Scan for the cell matching the given text and deliver its (x, y) coordinate at center. 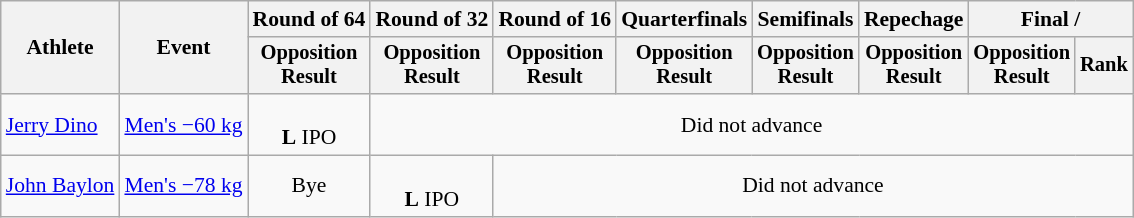
Semifinals (806, 19)
John Baylon (60, 186)
Men's −78 kg (183, 186)
Men's −60 kg (183, 124)
Quarterfinals (684, 19)
Round of 32 (432, 19)
Jerry Dino (60, 124)
Bye (310, 186)
Repechage (914, 19)
Round of 64 (310, 19)
Round of 16 (554, 19)
Rank (1104, 66)
Event (183, 48)
Final / (1050, 19)
Athlete (60, 48)
